Find where the given text appears and provide that cell's center as (X, Y) coordinate. 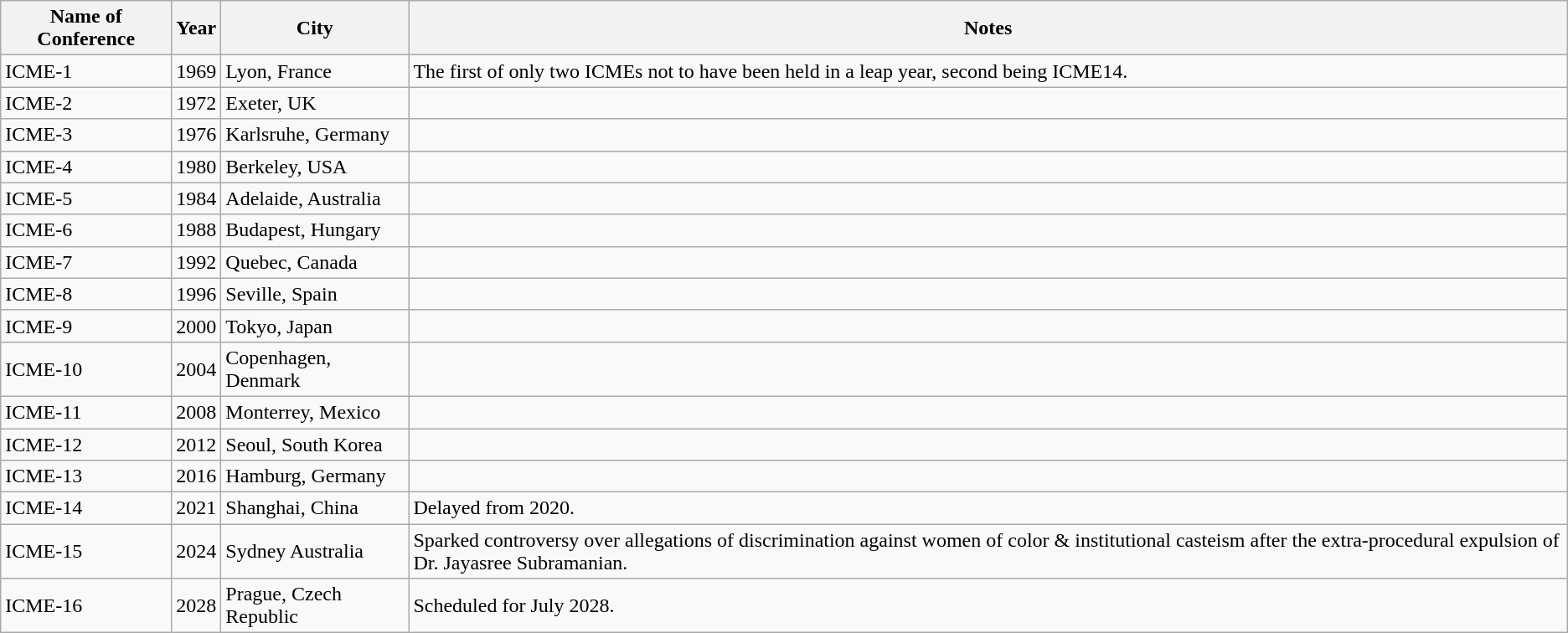
Lyon, France (315, 71)
City (315, 28)
ICME-2 (86, 103)
ICME-1 (86, 71)
2012 (196, 445)
Notes (988, 28)
ICME-11 (86, 412)
2016 (196, 476)
Shanghai, China (315, 508)
2000 (196, 326)
Seville, Spain (315, 294)
1969 (196, 71)
2024 (196, 551)
2021 (196, 508)
Budapest, Hungary (315, 230)
Karlsruhe, Germany (315, 135)
ICME-15 (86, 551)
The first of only two ICMEs not to have been held in a leap year, second being ICME14. (988, 71)
2008 (196, 412)
ICME-12 (86, 445)
Copenhagen, Denmark (315, 368)
Monterrey, Mexico (315, 412)
Exeter, UK (315, 103)
ICME-8 (86, 294)
ICME-9 (86, 326)
ICME-10 (86, 368)
Scheduled for July 2028. (988, 606)
Adelaide, Australia (315, 198)
Berkeley, USA (315, 167)
ICME-6 (86, 230)
Hamburg, Germany (315, 476)
ICME-13 (86, 476)
ICME-4 (86, 167)
ICME-14 (86, 508)
1980 (196, 167)
ICME-7 (86, 262)
Prague, Czech Republic (315, 606)
Sydney Australia (315, 551)
ICME-3 (86, 135)
1996 (196, 294)
Quebec, Canada (315, 262)
1984 (196, 198)
1988 (196, 230)
Seoul, South Korea (315, 445)
Year (196, 28)
2004 (196, 368)
1976 (196, 135)
1992 (196, 262)
2028 (196, 606)
Name of Conference (86, 28)
ICME-5 (86, 198)
ICME-16 (86, 606)
Tokyo, Japan (315, 326)
Delayed from 2020. (988, 508)
1972 (196, 103)
